Scan for the cell matching the given text and deliver its (X, Y) coordinate at center. 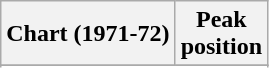
Chart (1971-72) (88, 34)
Peakposition (221, 34)
